Output the (x, y) coordinate of the center of the cell containing the given text.  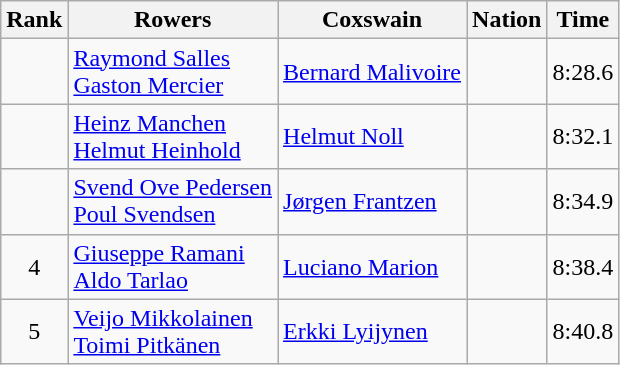
8:38.4 (583, 266)
Jørgen Frantzen (372, 202)
Svend Ove PedersenPoul Svendsen (173, 202)
Helmut Noll (372, 136)
Giuseppe RamaniAldo Tarlao (173, 266)
Rank (34, 20)
8:34.9 (583, 202)
Time (583, 20)
Bernard Malivoire (372, 72)
Rowers (173, 20)
Nation (507, 20)
8:40.8 (583, 332)
8:28.6 (583, 72)
Veijo MikkolainenToimi Pitkänen (173, 332)
Raymond SallesGaston Mercier (173, 72)
Heinz ManchenHelmut Heinhold (173, 136)
Coxswain (372, 20)
Luciano Marion (372, 266)
5 (34, 332)
4 (34, 266)
8:32.1 (583, 136)
Erkki Lyijynen (372, 332)
